Locate the cell with the specified text and output its [x, y] center coordinate. 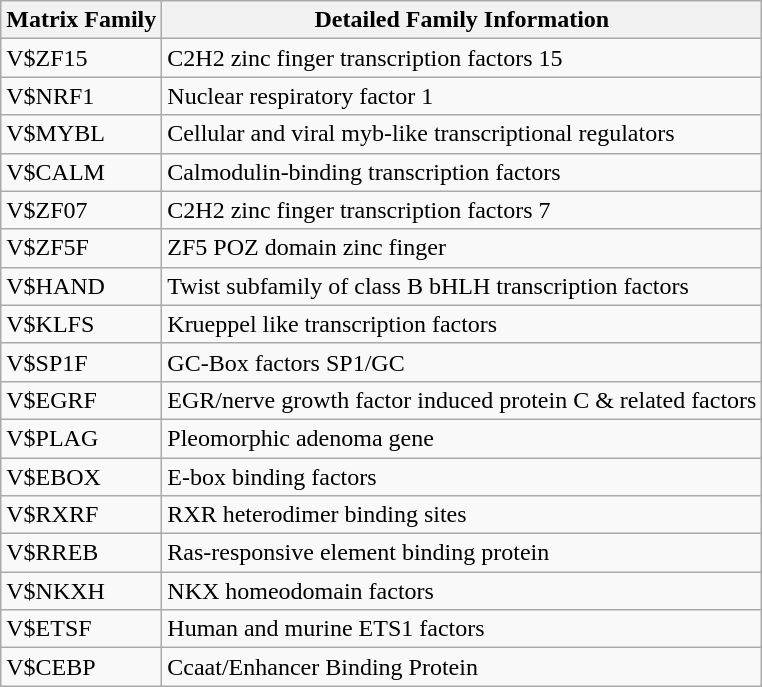
V$NKXH [82, 591]
C2H2 zinc finger transcription factors 7 [462, 210]
Pleomorphic adenoma gene [462, 438]
Cellular and viral myb-like transcriptional regulators [462, 134]
ZF5 POZ domain zinc finger [462, 248]
Nuclear respiratory factor 1 [462, 96]
V$RXRF [82, 515]
GC-Box factors SP1/GC [462, 362]
Detailed Family Information [462, 20]
E-box binding factors [462, 477]
V$KLFS [82, 324]
V$ZF5F [82, 248]
Ccaat/Enhancer Binding Protein [462, 667]
V$CALM [82, 172]
Human and murine ETS1 factors [462, 629]
V$MYBL [82, 134]
EGR/nerve growth factor induced protein C & related factors [462, 400]
V$SP1F [82, 362]
Krueppel like transcription factors [462, 324]
V$RREB [82, 553]
NKX homeodomain factors [462, 591]
V$ZF15 [82, 58]
Twist subfamily of class B bHLH transcription factors [462, 286]
Calmodulin-binding transcription factors [462, 172]
V$ZF07 [82, 210]
RXR heterodimer binding sites [462, 515]
V$HAND [82, 286]
Matrix Family [82, 20]
V$CEBP [82, 667]
C2H2 zinc finger transcription factors 15 [462, 58]
V$EGRF [82, 400]
V$ETSF [82, 629]
V$NRF1 [82, 96]
V$PLAG [82, 438]
V$EBOX [82, 477]
Ras-responsive element binding protein [462, 553]
